Capture the cell that displays the provided text and extract its (X, Y) central coordinate. 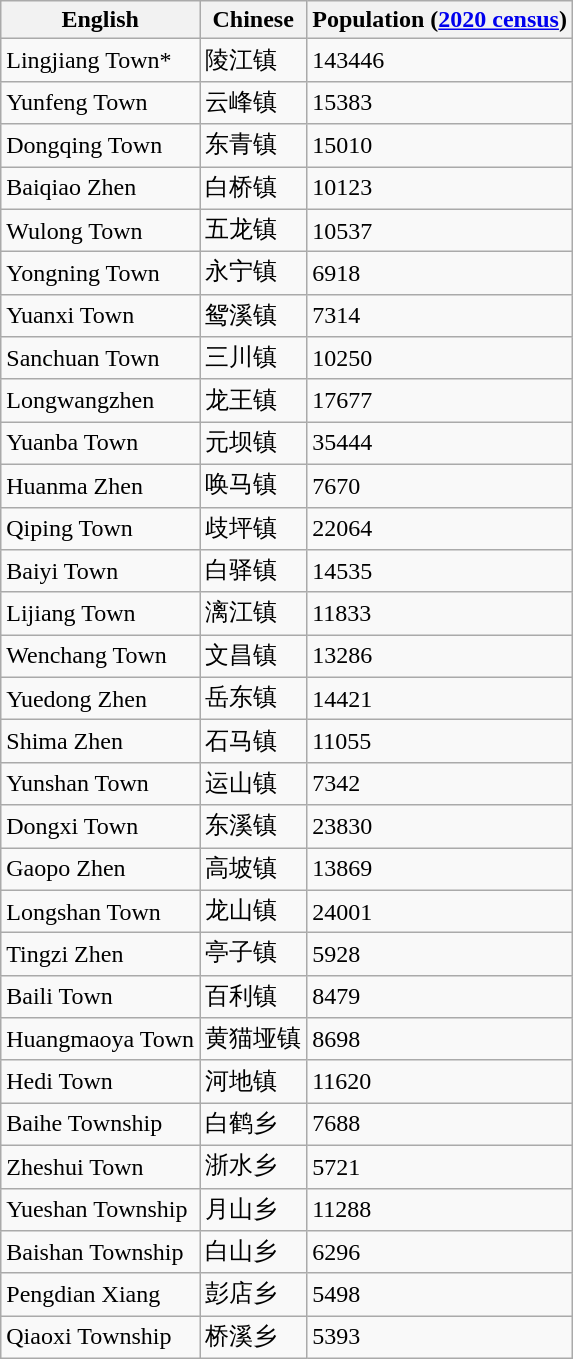
22064 (440, 528)
黄猫垭镇 (254, 1040)
歧坪镇 (254, 528)
Baiyi Town (100, 572)
Tingzi Zhen (100, 954)
Yunfeng Town (100, 102)
东青镇 (254, 146)
高坡镇 (254, 870)
Huangmaoya Town (100, 1040)
23830 (440, 826)
石马镇 (254, 742)
岳东镇 (254, 698)
11288 (440, 1210)
7342 (440, 784)
English (100, 20)
白鹤乡 (254, 1124)
Yongning Town (100, 274)
6918 (440, 274)
8479 (440, 996)
Shima Zhen (100, 742)
Yuedong Zhen (100, 698)
Wulong Town (100, 230)
Lijiang Town (100, 614)
5721 (440, 1166)
Wenchang Town (100, 656)
Dongqing Town (100, 146)
Baishan Township (100, 1252)
35444 (440, 444)
7688 (440, 1124)
河地镇 (254, 1082)
白山乡 (254, 1252)
Yuanxi Town (100, 316)
10537 (440, 230)
10123 (440, 188)
6296 (440, 1252)
唤马镇 (254, 486)
Baihe Township (100, 1124)
文昌镇 (254, 656)
亭子镇 (254, 954)
Longshan Town (100, 912)
Baiqiao Zhen (100, 188)
7670 (440, 486)
彭店乡 (254, 1294)
15010 (440, 146)
15383 (440, 102)
Qiping Town (100, 528)
Pengdian Xiang (100, 1294)
Zheshui Town (100, 1166)
东溪镇 (254, 826)
Sanchuan Town (100, 358)
百利镇 (254, 996)
Population (2020 census) (440, 20)
14421 (440, 698)
Chinese (254, 20)
永宁镇 (254, 274)
Lingjiang Town* (100, 60)
白桥镇 (254, 188)
白驿镇 (254, 572)
Gaopo Zhen (100, 870)
Dongxi Town (100, 826)
月山乡 (254, 1210)
7314 (440, 316)
三川镇 (254, 358)
24001 (440, 912)
桥溪乡 (254, 1338)
Yunshan Town (100, 784)
10250 (440, 358)
17677 (440, 400)
5928 (440, 954)
Yueshan Township (100, 1210)
Qiaoxi Township (100, 1338)
5498 (440, 1294)
鸳溪镇 (254, 316)
Huanma Zhen (100, 486)
Yuanba Town (100, 444)
8698 (440, 1040)
龙王镇 (254, 400)
陵江镇 (254, 60)
11620 (440, 1082)
运山镇 (254, 784)
Baili Town (100, 996)
漓江镇 (254, 614)
云峰镇 (254, 102)
浙水乡 (254, 1166)
龙山镇 (254, 912)
13869 (440, 870)
11833 (440, 614)
元坝镇 (254, 444)
Hedi Town (100, 1082)
11055 (440, 742)
Longwangzhen (100, 400)
13286 (440, 656)
14535 (440, 572)
五龙镇 (254, 230)
143446 (440, 60)
5393 (440, 1338)
